Pinpoint the cell where the given text exists, returning its (X, Y) midpoint coordinate. 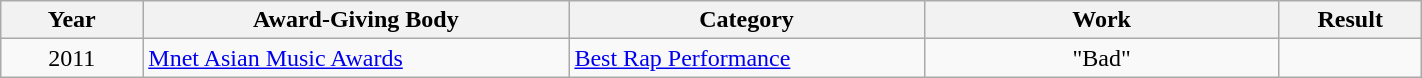
Mnet Asian Music Awards (356, 58)
Category (746, 20)
2011 (72, 58)
Best Rap Performance (746, 58)
"Bad" (1102, 58)
Year (72, 20)
Award-Giving Body (356, 20)
Result (1350, 20)
Work (1102, 20)
